Identify which cell holds the provided text, then report its (x, y) central coordinate. 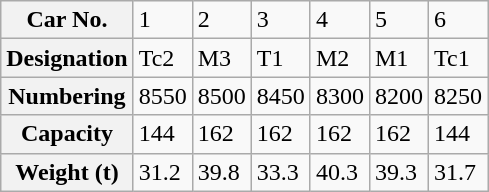
1 (162, 20)
39.3 (398, 172)
31.2 (162, 172)
33.3 (280, 172)
Tc2 (162, 58)
Numbering (67, 96)
M3 (222, 58)
5 (398, 20)
Capacity (67, 134)
8550 (162, 96)
8450 (280, 96)
Tc1 (458, 58)
Designation (67, 58)
39.8 (222, 172)
31.7 (458, 172)
8300 (340, 96)
6 (458, 20)
Weight (t) (67, 172)
8200 (398, 96)
2 (222, 20)
M2 (340, 58)
40.3 (340, 172)
4 (340, 20)
8250 (458, 96)
M1 (398, 58)
Car No. (67, 20)
T1 (280, 58)
8500 (222, 96)
3 (280, 20)
